Identify which cell holds the provided text, then report its [X, Y] central coordinate. 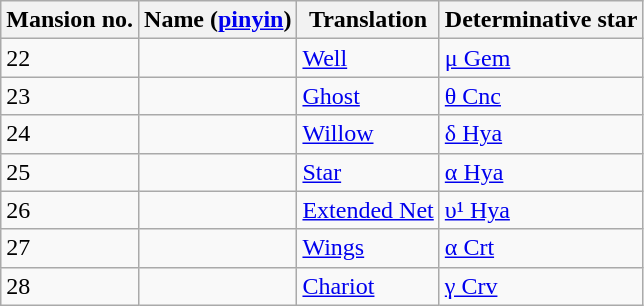
θ Cnc [541, 96]
26 [70, 210]
Extended Net [368, 210]
Willow [368, 134]
22 [70, 58]
μ Gem [541, 58]
23 [70, 96]
α Hya [541, 172]
Name (pinyin) [218, 20]
Ghost [368, 96]
24 [70, 134]
27 [70, 248]
γ Crv [541, 286]
δ Hya [541, 134]
Determinative star [541, 20]
25 [70, 172]
α Crt [541, 248]
Translation [368, 20]
Wings [368, 248]
Star [368, 172]
Mansion no. [70, 20]
Chariot [368, 286]
Well [368, 58]
28 [70, 286]
υ¹ Hya [541, 210]
